Detect which cell encompasses the target text, then output its [x, y] center coordinate. 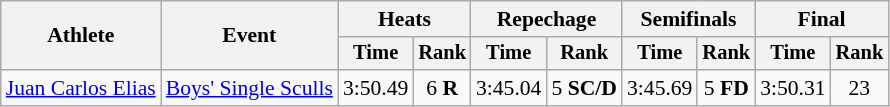
Event [250, 36]
Boys' Single Sculls [250, 88]
Juan Carlos Elias [81, 88]
5 SC/D [584, 88]
Repechage [546, 19]
3:45.69 [660, 88]
Final [822, 19]
Athlete [81, 36]
3:50.31 [792, 88]
5 FD [726, 88]
Heats [404, 19]
Semifinals [688, 19]
23 [860, 88]
3:45.04 [508, 88]
3:50.49 [376, 88]
6 R [442, 88]
